Determine the [x, y] coordinate at the center of the cell enclosing the given text.  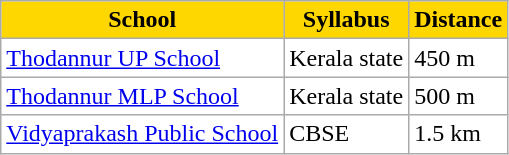
Syllabus [346, 20]
CBSE [346, 134]
School [142, 20]
1.5 km [458, 134]
500 m [458, 96]
Vidyaprakash Public School [142, 134]
450 m [458, 58]
Thodannur MLP School [142, 96]
Thodannur UP School [142, 58]
Distance [458, 20]
